Scan for the cell matching the given text and deliver its [X, Y] coordinate at center. 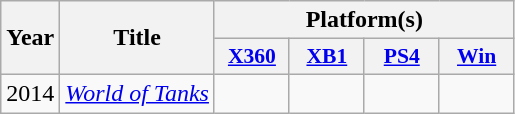
PS4 [402, 57]
XB1 [326, 57]
World of Tanks [138, 93]
X360 [252, 57]
2014 [30, 93]
Platform(s) [364, 20]
Win [476, 57]
Year [30, 38]
Title [138, 38]
